Detect which cell encompasses the target text, then output its [X, Y] center coordinate. 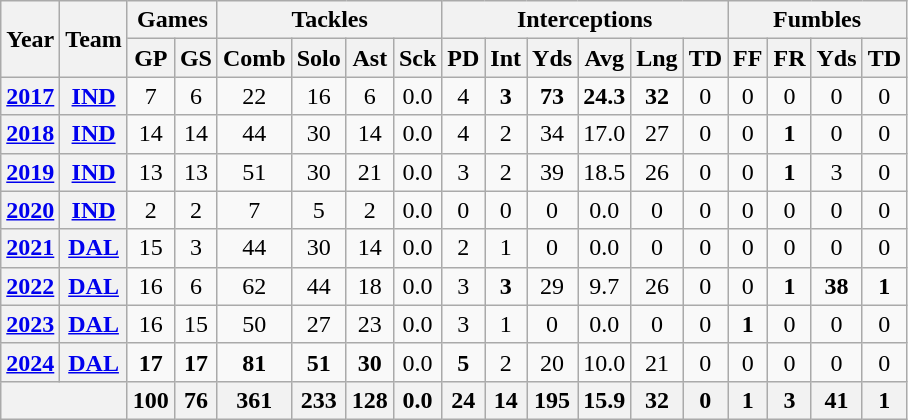
FR [790, 58]
2020 [30, 210]
Games [172, 20]
PD [464, 58]
Comb [254, 58]
17.0 [604, 134]
2019 [30, 172]
GS [196, 58]
18 [370, 286]
23 [370, 324]
9.7 [604, 286]
81 [254, 362]
18.5 [604, 172]
100 [150, 400]
Int [506, 58]
Team [94, 39]
41 [836, 400]
38 [836, 286]
34 [552, 134]
2024 [30, 362]
24 [464, 400]
Fumbles [818, 20]
361 [254, 400]
2021 [30, 248]
2017 [30, 96]
2022 [30, 286]
128 [370, 400]
Tackles [329, 20]
22 [254, 96]
GP [150, 58]
Ast [370, 58]
Year [30, 39]
50 [254, 324]
Sck [417, 58]
Lng [657, 58]
39 [552, 172]
20 [552, 362]
195 [552, 400]
2023 [30, 324]
Solo [318, 58]
Interceptions [585, 20]
29 [552, 286]
10.0 [604, 362]
FF [748, 58]
24.3 [604, 96]
76 [196, 400]
15.9 [604, 400]
62 [254, 286]
73 [552, 96]
2018 [30, 134]
Avg [604, 58]
233 [318, 400]
